Scan for the cell matching the given text and deliver its (x, y) coordinate at center. 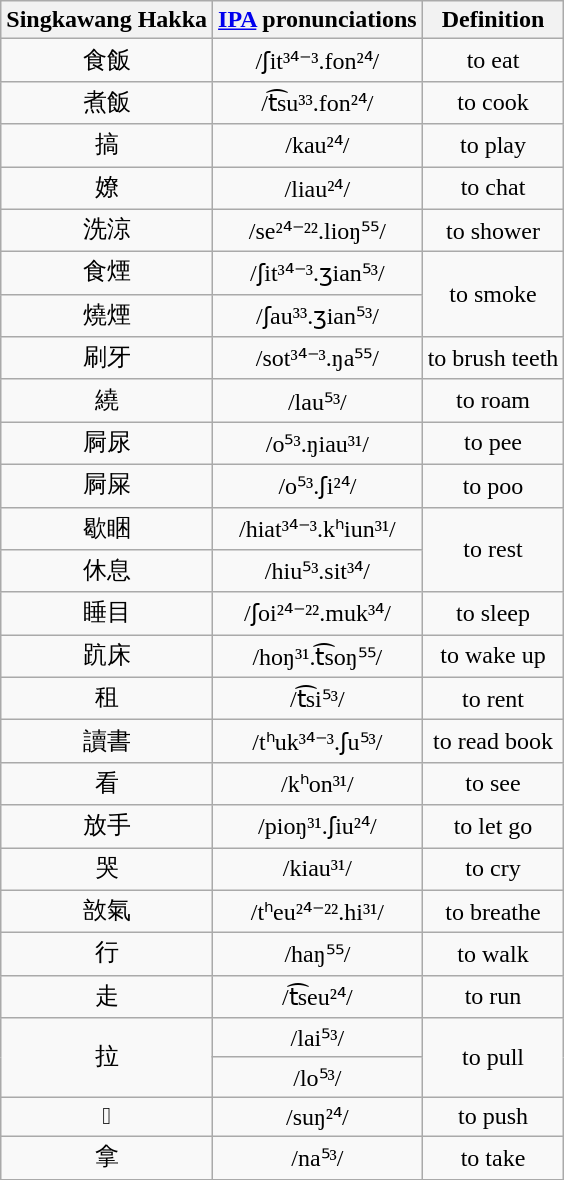
IPA pronunciations (318, 20)
to cook (493, 102)
to smoke (493, 294)
屙屎 (107, 486)
to let go (493, 826)
/o⁵³.ŋiau³¹/ (318, 444)
to chat (493, 188)
繞 (107, 400)
to run (493, 996)
/sot³⁴⁻³.ŋa⁵⁵/ (318, 358)
/kʰon³¹/ (318, 784)
to brush teeth (493, 358)
煮飯 (107, 102)
to sleep (493, 614)
/lo⁵³/ (318, 1077)
/kau²⁴/ (318, 146)
讀書 (107, 742)
/haŋ⁵⁵/ (318, 954)
刷牙 (107, 358)
/tʰeu²⁴⁻²².hi³¹/ (318, 912)
/suŋ²⁴/ (318, 1117)
/lau⁵³/ (318, 400)
行 (107, 954)
食煙 (107, 274)
/ʃau³³.ʒian⁵³/ (318, 316)
/se²⁴⁻²².lioŋ⁵⁵/ (318, 230)
歇睏 (107, 528)
休息 (107, 572)
租 (107, 698)
to shower (493, 230)
/hiu⁵³.sit³⁴/ (318, 572)
to eat (493, 60)
to play (493, 146)
拿 (107, 1158)
/ʃit³⁴⁻³.ʒian⁵³/ (318, 274)
to wake up (493, 656)
拉 (107, 1058)
/hoŋ³¹.t͡soŋ⁵⁵/ (318, 656)
搞 (107, 146)
/ʃit³⁴⁻³.fon²⁴/ (318, 60)
嫽 (107, 188)
to see (493, 784)
Singkawang Hakka (107, 20)
to read book (493, 742)
to roam (493, 400)
敨氣 (107, 912)
放手 (107, 826)
to pull (493, 1058)
to pee (493, 444)
哭 (107, 870)
to poo (493, 486)
洗涼 (107, 230)
/t͡si⁵³/ (318, 698)
to rest (493, 550)
Definition (493, 20)
燒煙 (107, 316)
食飯 (107, 60)
看 (107, 784)
to breathe (493, 912)
/ʃoi²⁴⁻²².muk³⁴/ (318, 614)
𢱤 (107, 1117)
to take (493, 1158)
䟘床 (107, 656)
/o⁵³.ʃi²⁴/ (318, 486)
to push (493, 1117)
to walk (493, 954)
to cry (493, 870)
/liau²⁴/ (318, 188)
/tʰuk³⁴⁻³.ʃu⁵³/ (318, 742)
睡目 (107, 614)
/kiau³¹/ (318, 870)
to rent (493, 698)
/pioŋ³¹.ʃiu²⁴/ (318, 826)
/na⁵³/ (318, 1158)
屙尿 (107, 444)
/t͡su³³.fon²⁴/ (318, 102)
走 (107, 996)
/t͡seu²⁴/ (318, 996)
/hiat³⁴⁻³.kʰiun³¹/ (318, 528)
/lai⁵³/ (318, 1038)
